Find where the given text appears and provide that cell's center as [x, y] coordinate. 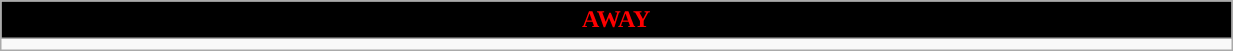
AWAY [616, 20]
